Return [x, y] of the center of cell containing provided text 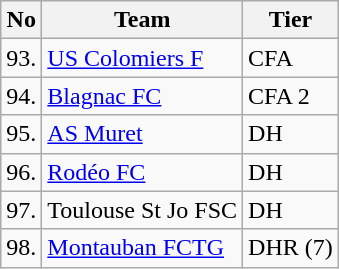
96. [22, 172]
No [22, 20]
CFA [291, 58]
95. [22, 134]
94. [22, 96]
Montauban FCTG [142, 248]
AS Muret [142, 134]
93. [22, 58]
US Colomiers F [142, 58]
97. [22, 210]
Team [142, 20]
Toulouse St Jo FSC [142, 210]
CFA 2 [291, 96]
DHR (7) [291, 248]
Blagnac FC [142, 96]
Tier [291, 20]
Rodéo FC [142, 172]
98. [22, 248]
